Detect which cell encompasses the target text, then output its [X, Y] center coordinate. 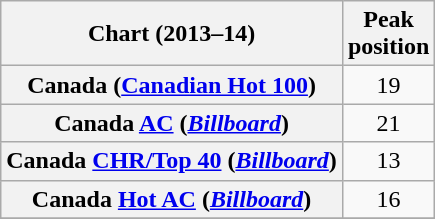
Canada (Canadian Hot 100) [172, 85]
21 [388, 123]
Chart (2013–14) [172, 34]
Peakposition [388, 34]
Canada Hot AC (Billboard) [172, 199]
Canada AC (Billboard) [172, 123]
13 [388, 161]
19 [388, 85]
Canada CHR/Top 40 (Billboard) [172, 161]
16 [388, 199]
